Pinpoint the cell where the given text exists, returning its (x, y) midpoint coordinate. 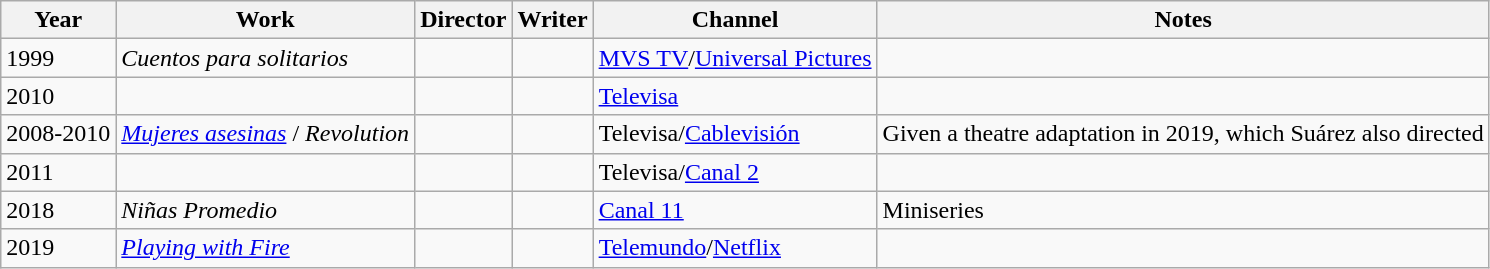
Work (266, 20)
Televisa (735, 96)
Playing with Fire (266, 248)
Writer (552, 20)
Notes (1183, 20)
Miniseries (1183, 210)
2019 (58, 248)
Telemundo/Netflix (735, 248)
Canal 11 (735, 210)
Year (58, 20)
Televisa/Cablevisión (735, 134)
Channel (735, 20)
2010 (58, 96)
2008-2010 (58, 134)
2011 (58, 172)
Given a theatre adaptation in 2019, which Suárez also directed (1183, 134)
Niñas Promedio (266, 210)
Televisa/Canal 2 (735, 172)
Mujeres asesinas / Revolution (266, 134)
Director (464, 20)
MVS TV/Universal Pictures (735, 58)
1999 (58, 58)
Cuentos para solitarios (266, 58)
2018 (58, 210)
